Find where the given text appears and provide that cell's center as (X, Y) coordinate. 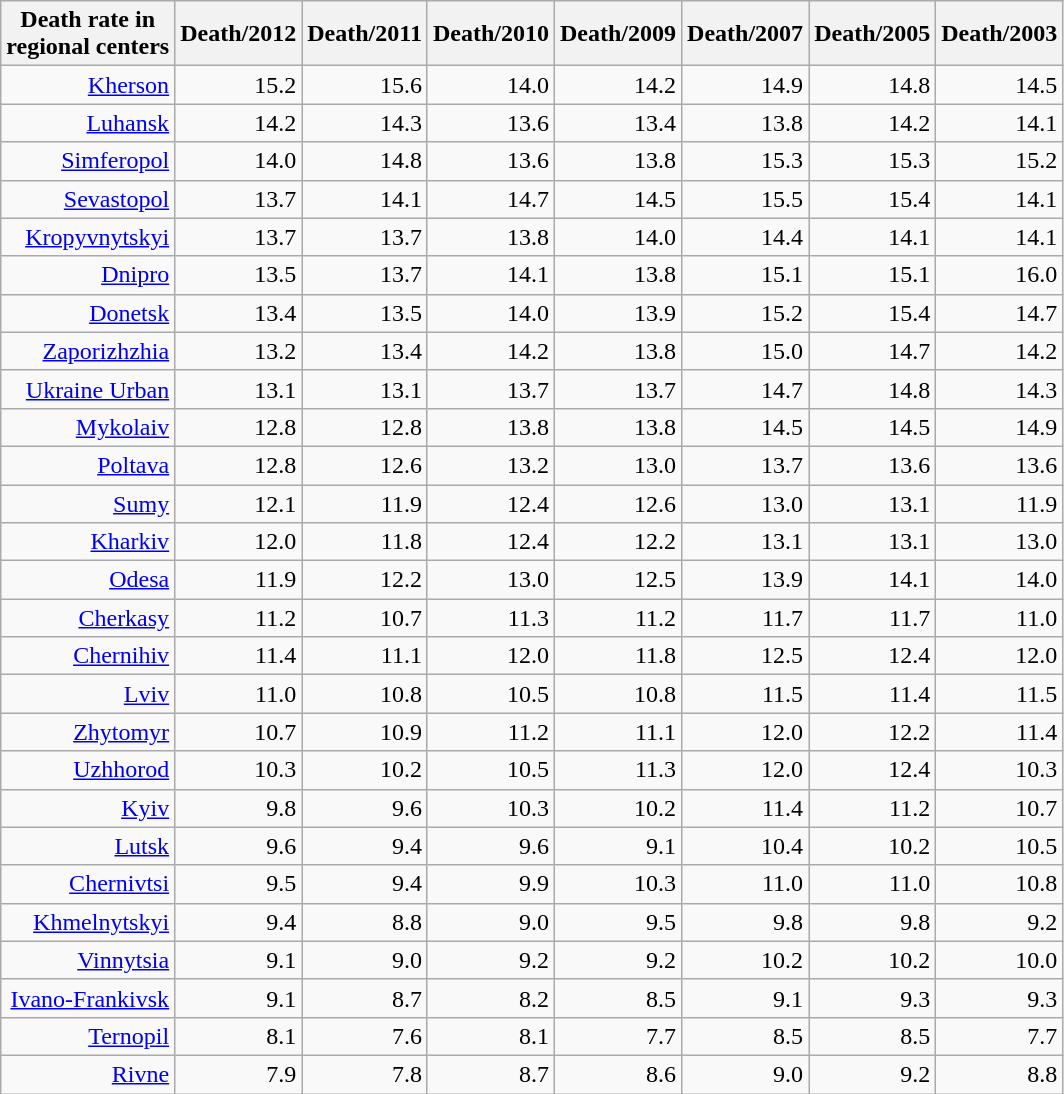
Kyiv (88, 808)
Sumy (88, 503)
Ukraine Urban (88, 389)
Vinnytsia (88, 960)
Uzhhorod (88, 770)
Donetsk (88, 313)
10.9 (365, 732)
Khmelnytskyi (88, 922)
8.2 (490, 998)
Simferopol (88, 161)
Chernivtsi (88, 884)
Ivano-Frankivsk (88, 998)
Cherkasy (88, 618)
Mykolaiv (88, 427)
15.5 (746, 199)
Kropyvnytskyi (88, 237)
9.9 (490, 884)
Lviv (88, 694)
Death/2003 (1000, 34)
16.0 (1000, 275)
Death/2012 (238, 34)
7.6 (365, 1036)
Kharkiv (88, 542)
Zaporizhzhia (88, 351)
Dnipro (88, 275)
12.1 (238, 503)
Kherson (88, 85)
Death/2011 (365, 34)
7.8 (365, 1074)
Death/2009 (618, 34)
Death rate inregional centers (88, 34)
Death/2005 (872, 34)
8.6 (618, 1074)
Zhytomyr (88, 732)
10.0 (1000, 960)
15.0 (746, 351)
Rivne (88, 1074)
Ternopil (88, 1036)
Odesa (88, 580)
Sevastopol (88, 199)
14.4 (746, 237)
15.6 (365, 85)
Poltava (88, 465)
Lutsk (88, 846)
Chernihiv (88, 656)
Luhansk (88, 123)
Death/2007 (746, 34)
10.4 (746, 846)
7.9 (238, 1074)
Death/2010 (490, 34)
